Capture the cell that displays the provided text and extract its [x, y] central coordinate. 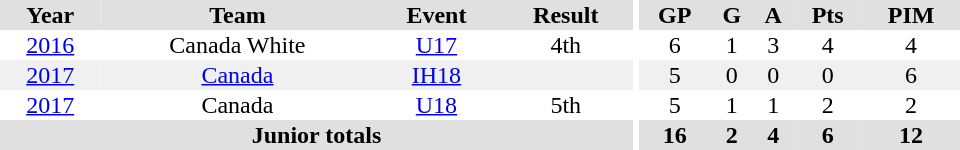
4th [566, 45]
Team [237, 15]
Result [566, 15]
Canada White [237, 45]
5th [566, 105]
Pts [828, 15]
A [773, 15]
GP [675, 15]
12 [911, 135]
U18 [436, 105]
Event [436, 15]
2016 [50, 45]
G [732, 15]
Junior totals [316, 135]
Year [50, 15]
16 [675, 135]
PIM [911, 15]
IH18 [436, 75]
3 [773, 45]
U17 [436, 45]
